Return the (X, Y) coordinate for the center point of the cell that contains the specified text.  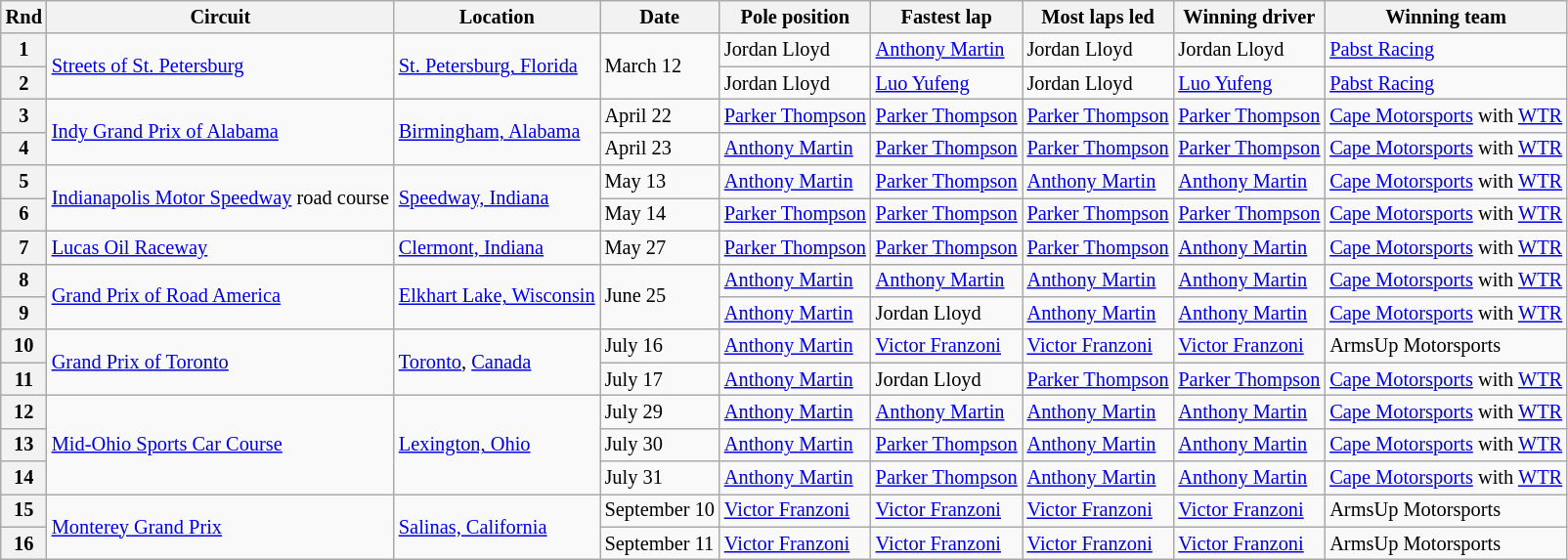
Pole position (796, 17)
September 10 (660, 510)
Winning driver (1249, 17)
Elkhart Lake, Wisconsin (497, 297)
5 (23, 182)
July 31 (660, 478)
11 (23, 379)
Indianapolis Motor Speedway road course (221, 197)
Grand Prix of Toronto (221, 362)
Birmingham, Alabama (497, 131)
Circuit (221, 17)
Speedway, Indiana (497, 197)
Location (497, 17)
July 16 (660, 346)
Grand Prix of Road America (221, 297)
12 (23, 411)
16 (23, 543)
13 (23, 445)
14 (23, 478)
10 (23, 346)
Toronto, Canada (497, 362)
May 14 (660, 214)
8 (23, 280)
July 17 (660, 379)
St. Petersburg, Florida (497, 66)
Mid-Ohio Sports Car Course (221, 444)
April 23 (660, 149)
Indy Grand Prix of Alabama (221, 131)
6 (23, 214)
4 (23, 149)
Clermont, Indiana (497, 247)
Winning team (1446, 17)
March 12 (660, 66)
June 25 (660, 297)
Rnd (23, 17)
Salinas, California (497, 526)
Monterey Grand Prix (221, 526)
May 13 (660, 182)
7 (23, 247)
Most laps led (1099, 17)
Fastest lap (946, 17)
Lexington, Ohio (497, 444)
Streets of St. Petersburg (221, 66)
July 29 (660, 411)
Date (660, 17)
15 (23, 510)
1 (23, 50)
April 22 (660, 115)
September 11 (660, 543)
July 30 (660, 445)
2 (23, 83)
May 27 (660, 247)
Lucas Oil Raceway (221, 247)
3 (23, 115)
9 (23, 313)
